From the cell containing the given text, extract its center point as [x, y] coordinate. 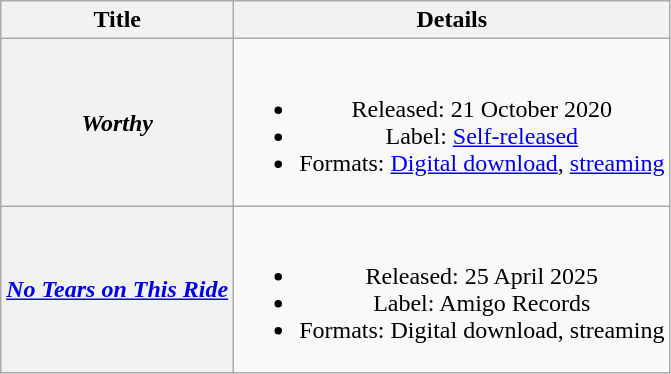
Released: 25 April 2025Label: Amigo RecordsFormats: Digital download, streaming [452, 290]
Worthy [118, 122]
No Tears on This Ride [118, 290]
Details [452, 20]
Title [118, 20]
Released: 21 October 2020Label: Self-releasedFormats: Digital download, streaming [452, 122]
